Identify which cell holds the provided text, then report its (X, Y) central coordinate. 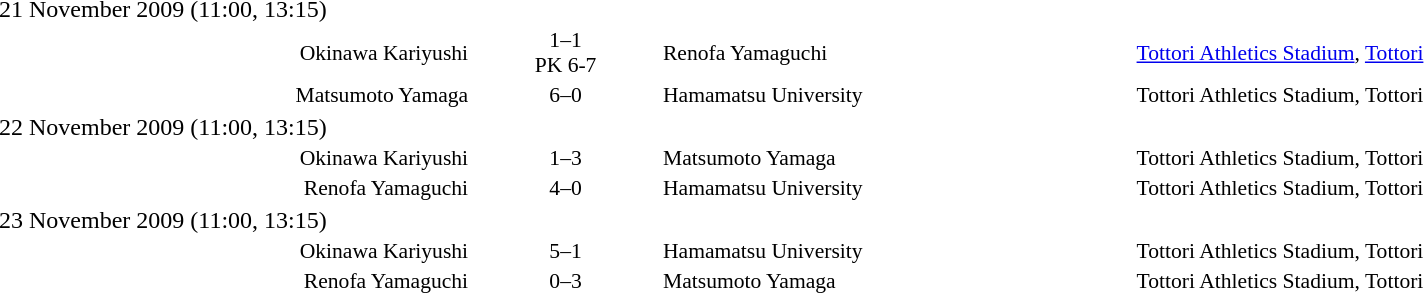
Matsumoto Yamaga (897, 158)
1–1PK 6-7 (566, 53)
1–3 (566, 158)
6–0 (566, 95)
5–1 (566, 251)
4–0 (566, 188)
Renofa Yamaguchi (897, 53)
